Locate the cell with the specified text and output its (X, Y) center coordinate. 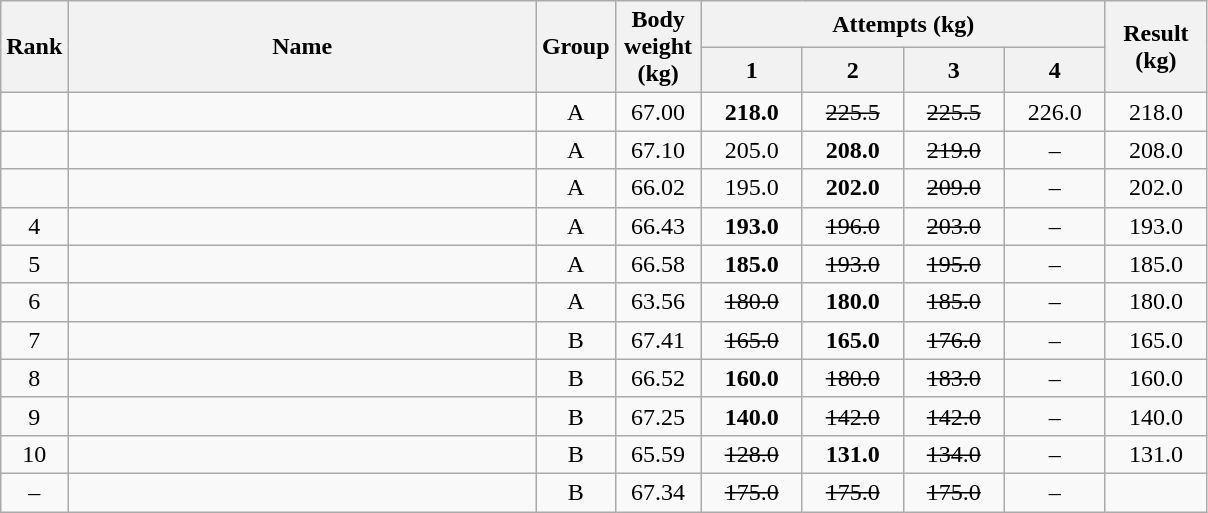
205.0 (752, 150)
65.59 (658, 454)
10 (34, 454)
Rank (34, 47)
9 (34, 416)
183.0 (954, 378)
134.0 (954, 454)
8 (34, 378)
Group (576, 47)
196.0 (852, 226)
63.56 (658, 302)
Body weight (kg) (658, 47)
2 (852, 70)
209.0 (954, 188)
176.0 (954, 340)
3 (954, 70)
6 (34, 302)
67.25 (658, 416)
66.52 (658, 378)
67.10 (658, 150)
1 (752, 70)
Name (302, 47)
67.34 (658, 492)
226.0 (1054, 112)
66.43 (658, 226)
Attempts (kg) (903, 24)
67.00 (658, 112)
66.02 (658, 188)
203.0 (954, 226)
5 (34, 264)
67.41 (658, 340)
219.0 (954, 150)
7 (34, 340)
128.0 (752, 454)
Result (kg) (1156, 47)
66.58 (658, 264)
